Output the [X, Y] coordinate of the center of the cell containing the given text.  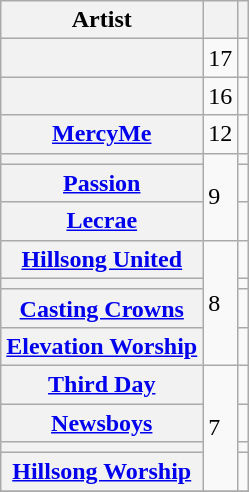
Elevation Worship [102, 346]
16 [220, 96]
17 [220, 58]
Hillsong United [102, 259]
Artist [102, 20]
7 [220, 428]
Third Day [102, 384]
Newsboys [102, 423]
Lecrae [102, 221]
8 [220, 302]
12 [220, 134]
Passion [102, 183]
MercyMe [102, 134]
9 [220, 196]
Hillsong Worship [102, 472]
Casting Crowns [102, 308]
